Output the [X, Y] coordinate of the center of the cell containing the given text.  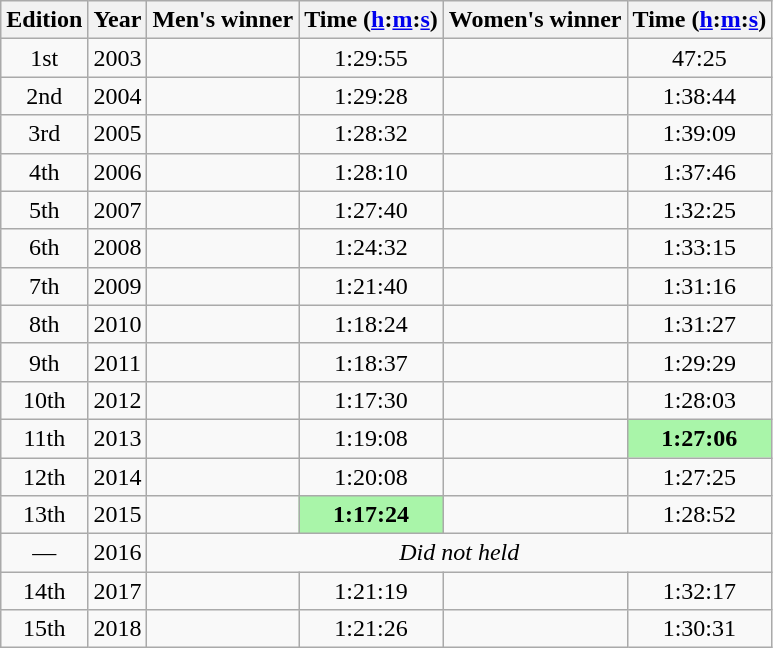
1:17:24 [372, 515]
2004 [118, 96]
1:28:52 [700, 515]
11th [44, 438]
1:30:31 [700, 629]
2006 [118, 172]
1:29:55 [372, 58]
5th [44, 210]
2012 [118, 400]
1:32:17 [700, 591]
10th [44, 400]
2005 [118, 134]
1:31:16 [700, 286]
2013 [118, 438]
1st [44, 58]
12th [44, 477]
2011 [118, 362]
1:32:25 [700, 210]
1:24:32 [372, 248]
14th [44, 591]
1:19:08 [372, 438]
2nd [44, 96]
2016 [118, 553]
2003 [118, 58]
1:28:03 [700, 400]
Did not held [460, 553]
13th [44, 515]
1:27:25 [700, 477]
1:28:10 [372, 172]
2015 [118, 515]
1:29:28 [372, 96]
1:33:15 [700, 248]
3rd [44, 134]
1:20:08 [372, 477]
1:21:40 [372, 286]
8th [44, 324]
— [44, 553]
1:21:19 [372, 591]
1:29:29 [700, 362]
2010 [118, 324]
9th [44, 362]
1:18:24 [372, 324]
2009 [118, 286]
Edition [44, 20]
1:27:40 [372, 210]
1:28:32 [372, 134]
1:38:44 [700, 96]
1:18:37 [372, 362]
2007 [118, 210]
2014 [118, 477]
2017 [118, 591]
4th [44, 172]
Women's winner [535, 20]
1:31:27 [700, 324]
6th [44, 248]
2018 [118, 629]
2008 [118, 248]
1:27:06 [700, 438]
47:25 [700, 58]
1:39:09 [700, 134]
Year [118, 20]
7th [44, 286]
1:21:26 [372, 629]
1:17:30 [372, 400]
15th [44, 629]
Men's winner [223, 20]
1:37:46 [700, 172]
